Find where the given text appears and provide that cell's center as [x, y] coordinate. 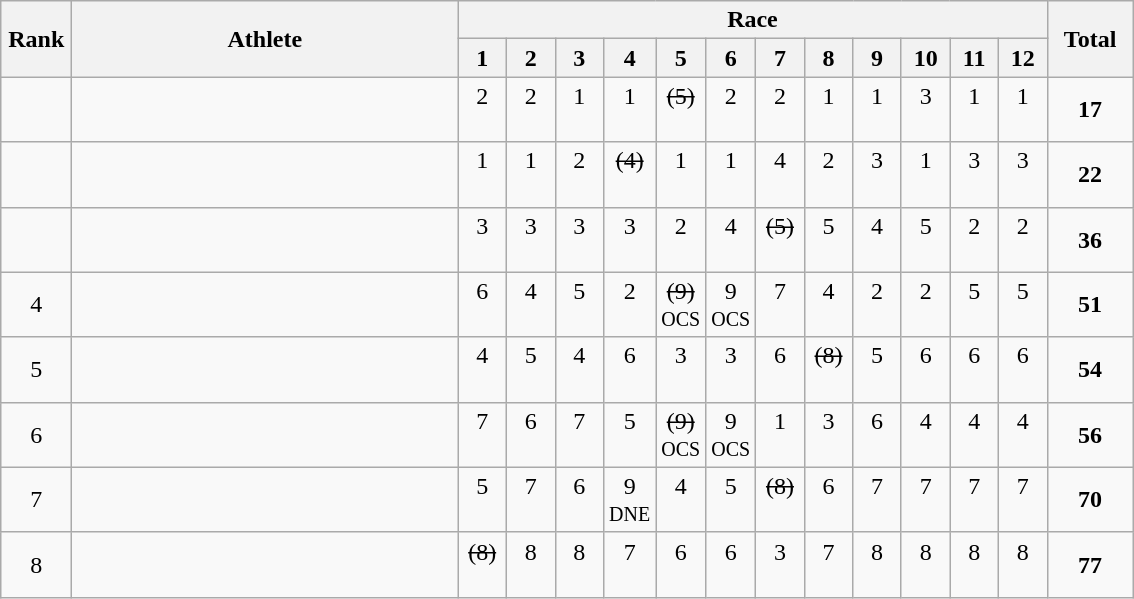
Athlete [265, 39]
22 [1090, 174]
56 [1090, 434]
36 [1090, 240]
9 [878, 58]
54 [1090, 370]
Total [1090, 39]
9DNE [630, 500]
51 [1090, 304]
17 [1090, 110]
(4) [630, 174]
Race [752, 20]
77 [1090, 564]
Rank [36, 39]
10 [926, 58]
12 [1022, 58]
70 [1090, 500]
11 [974, 58]
